Return the [X, Y] coordinate for the center point of the cell that contains the specified text.  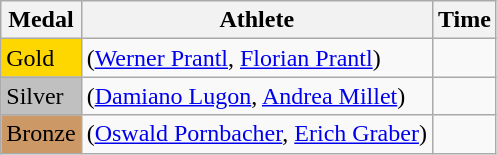
Medal [41, 20]
Silver [41, 96]
Bronze [41, 134]
(Oswald Pornbacher, Erich Graber) [256, 134]
Athlete [256, 20]
(Werner Prantl, Florian Prantl) [256, 58]
Time [464, 20]
Gold [41, 58]
(Damiano Lugon, Andrea Millet) [256, 96]
